Extract the [X, Y] coordinate from the center of the cell holding the provided text.  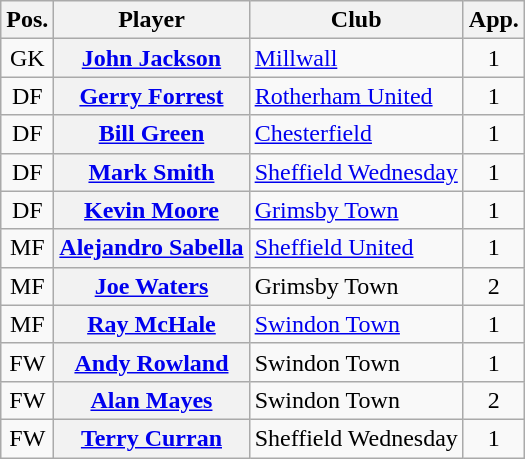
Alan Mayes [152, 400]
Joe Waters [152, 286]
Terry Curran [152, 438]
Mark Smith [152, 172]
Andy Rowland [152, 362]
Alejandro Sabella [152, 248]
Club [356, 20]
Chesterfield [356, 134]
Player [152, 20]
Gerry Forrest [152, 96]
Ray McHale [152, 324]
GK [28, 58]
Pos. [28, 20]
Sheffield United [356, 248]
Bill Green [152, 134]
Kevin Moore [152, 210]
John Jackson [152, 58]
Rotherham United [356, 96]
Millwall [356, 58]
App. [494, 20]
